Locate the cell with the specified text and output its (X, Y) center coordinate. 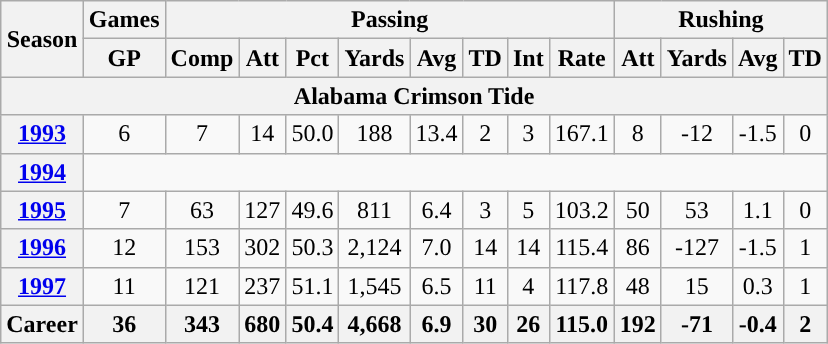
121 (202, 286)
48 (638, 286)
1.1 (758, 210)
15 (696, 286)
302 (262, 248)
1997 (42, 286)
153 (202, 248)
192 (638, 324)
1993 (42, 134)
1995 (42, 210)
6.5 (436, 286)
36 (124, 324)
6 (124, 134)
13.4 (436, 134)
680 (262, 324)
Int (528, 58)
Season (42, 39)
Rate (582, 58)
4 (528, 286)
2,124 (374, 248)
51.1 (312, 286)
30 (485, 324)
26 (528, 324)
49.6 (312, 210)
1994 (42, 172)
-127 (696, 248)
4,668 (374, 324)
86 (638, 248)
343 (202, 324)
53 (696, 210)
Alabama Crimson Tide (414, 96)
6.4 (436, 210)
1996 (42, 248)
-0.4 (758, 324)
Passing (390, 20)
50 (638, 210)
-12 (696, 134)
115.0 (582, 324)
-71 (696, 324)
237 (262, 286)
50.4 (312, 324)
127 (262, 210)
811 (374, 210)
188 (374, 134)
115.4 (582, 248)
12 (124, 248)
Career (42, 324)
8 (638, 134)
7.0 (436, 248)
6.9 (436, 324)
Rushing (720, 20)
63 (202, 210)
GP (124, 58)
103.2 (582, 210)
117.8 (582, 286)
Pct (312, 58)
50.0 (312, 134)
5 (528, 210)
Games (124, 20)
1,545 (374, 286)
167.1 (582, 134)
Comp (202, 58)
0.3 (758, 286)
50.3 (312, 248)
